Find where the given text appears and provide that cell's center as [x, y] coordinate. 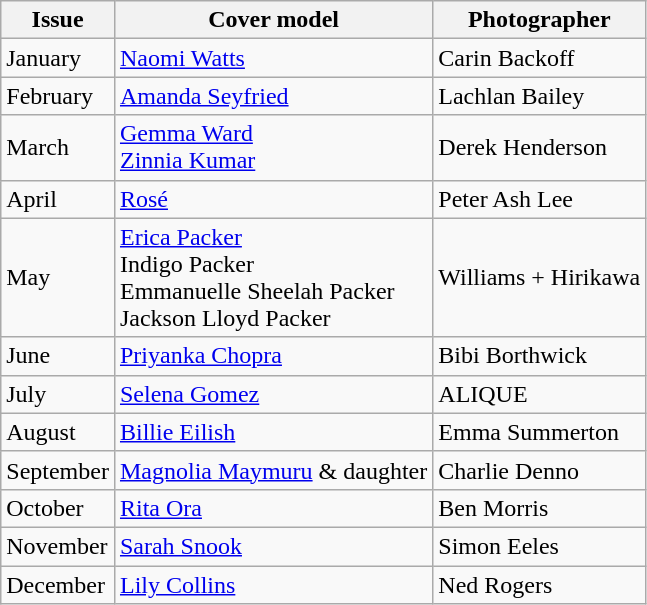
November [58, 546]
Carin Backoff [540, 58]
February [58, 96]
Ned Rogers [540, 585]
Selena Gomez [273, 394]
January [58, 58]
Erica Packer Indigo Packer Emmanuelle Sheelah Packer Jackson Lloyd Packer [273, 278]
Gemma WardZinnia Kumar [273, 148]
Charlie Denno [540, 470]
Billie Eilish [273, 432]
Ben Morris [540, 508]
May [58, 278]
Naomi Watts [273, 58]
August [58, 432]
September [58, 470]
Sarah Snook [273, 546]
Rosé [273, 199]
Issue [58, 20]
Bibi Borthwick [540, 356]
Amanda Seyfried [273, 96]
Lily Collins [273, 585]
ALIQUE [540, 394]
Photographer [540, 20]
Magnolia Maymuru & daughter [273, 470]
Williams + Hirikawa [540, 278]
July [58, 394]
June [58, 356]
Emma Summerton [540, 432]
Priyanka Chopra [273, 356]
March [58, 148]
Cover model [273, 20]
Simon Eeles [540, 546]
April [58, 199]
Lachlan Bailey [540, 96]
Peter Ash Lee [540, 199]
December [58, 585]
October [58, 508]
Derek Henderson [540, 148]
Rita Ora [273, 508]
